Extract the (x, y) coordinate from the center of the cell holding the provided text.  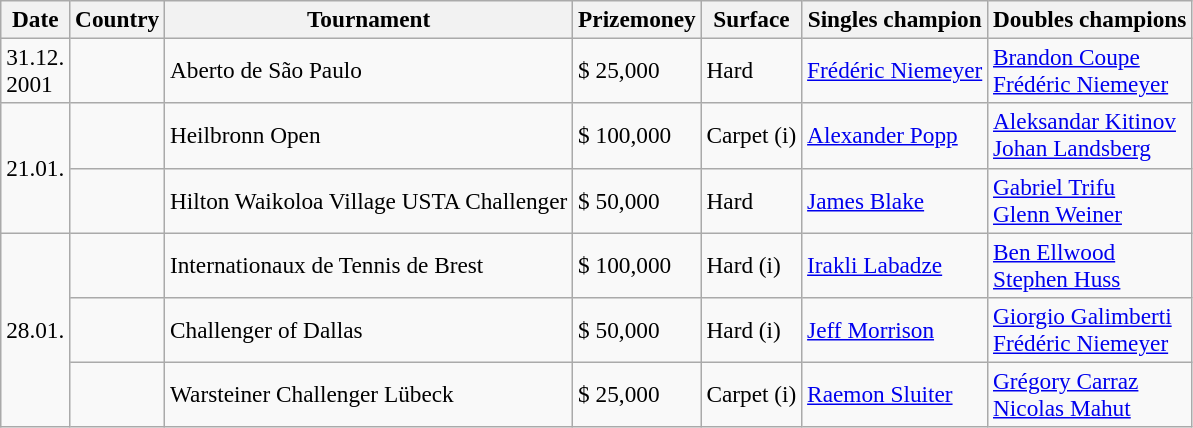
Aberto de São Paulo (369, 70)
Jeff Morrison (895, 330)
Date (36, 19)
21.01. (36, 168)
28.01. (36, 329)
Singles champion (895, 19)
31.12.2001 (36, 70)
Heilbronn Open (369, 136)
Alexander Popp (895, 136)
Challenger of Dallas (369, 330)
Gabriel Trifu Glenn Weiner (1090, 200)
Hilton Waikoloa Village USTA Challenger (369, 200)
Aleksandar Kitinov Johan Landsberg (1090, 136)
Surface (752, 19)
Grégory Carraz Nicolas Mahut (1090, 394)
Internationaux de Tennis de Brest (369, 264)
Giorgio Galimberti Frédéric Niemeyer (1090, 330)
Country (118, 19)
Doubles champions (1090, 19)
Prizemoney (637, 19)
Ben Ellwood Stephen Huss (1090, 264)
Raemon Sluiter (895, 394)
Warsteiner Challenger Lübeck (369, 394)
James Blake (895, 200)
Irakli Labadze (895, 264)
Tournament (369, 19)
Brandon Coupe Frédéric Niemeyer (1090, 70)
Frédéric Niemeyer (895, 70)
